Capture the cell that displays the provided text and extract its (x, y) central coordinate. 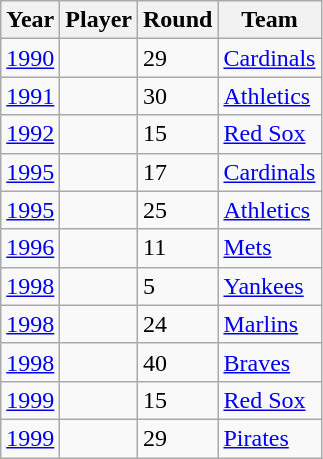
25 (178, 210)
24 (178, 324)
1991 (30, 96)
30 (178, 96)
17 (178, 172)
1990 (30, 58)
40 (178, 362)
1992 (30, 134)
Year (30, 20)
Braves (270, 362)
Team (270, 20)
11 (178, 248)
Marlins (270, 324)
Player (99, 20)
Yankees (270, 286)
Mets (270, 248)
1996 (30, 248)
Pirates (270, 438)
Round (178, 20)
5 (178, 286)
